Return the (x, y) coordinate for the center point of the cell that contains the specified text.  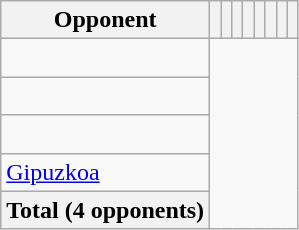
Total (4 opponents) (106, 210)
Opponent (106, 20)
Gipuzkoa (106, 172)
